Return the [x, y] coordinate for the center point of the cell that contains the specified text.  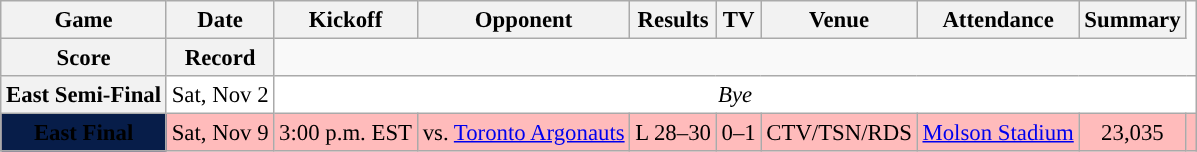
Kickoff [346, 20]
East Semi-Final [84, 95]
East Final [84, 133]
Molson Stadium [998, 133]
Sat, Nov 2 [220, 95]
3:00 p.m. EST [346, 133]
L 28–30 [673, 133]
23,035 [1132, 133]
Bye [736, 95]
Score [84, 58]
Opponent [524, 20]
0–1 [738, 133]
Attendance [998, 20]
TV [738, 20]
Record [220, 58]
Sat, Nov 9 [220, 133]
Summary [1132, 20]
Date [220, 20]
Results [673, 20]
vs. Toronto Argonauts [524, 133]
Venue [839, 20]
CTV/TSN/RDS [839, 133]
Game [84, 20]
